Capture the cell that displays the provided text and extract its [x, y] central coordinate. 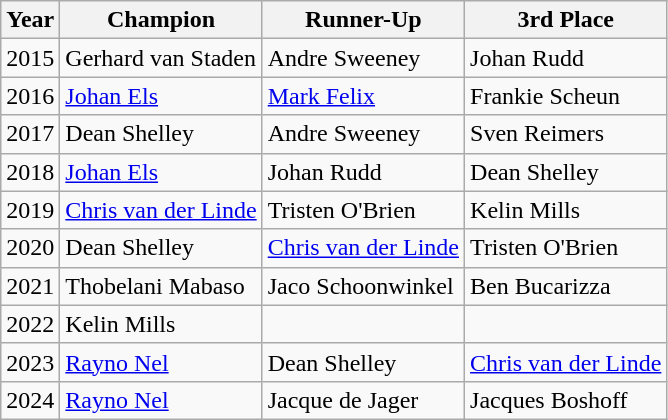
Year [30, 20]
Jacques Boshoff [566, 400]
Jaco Schoonwinkel [363, 286]
2022 [30, 324]
Champion [161, 20]
3rd Place [566, 20]
2020 [30, 248]
Runner-Up [363, 20]
Sven Reimers [566, 134]
2021 [30, 286]
Frankie Scheun [566, 96]
2023 [30, 362]
2016 [30, 96]
2018 [30, 172]
Gerhard van Staden [161, 58]
Jacque de Jager [363, 400]
2019 [30, 210]
2015 [30, 58]
2017 [30, 134]
2024 [30, 400]
Mark Felix [363, 96]
Thobelani Mabaso [161, 286]
Ben Bucarizza [566, 286]
